Return [x, y] of the center of cell containing provided text 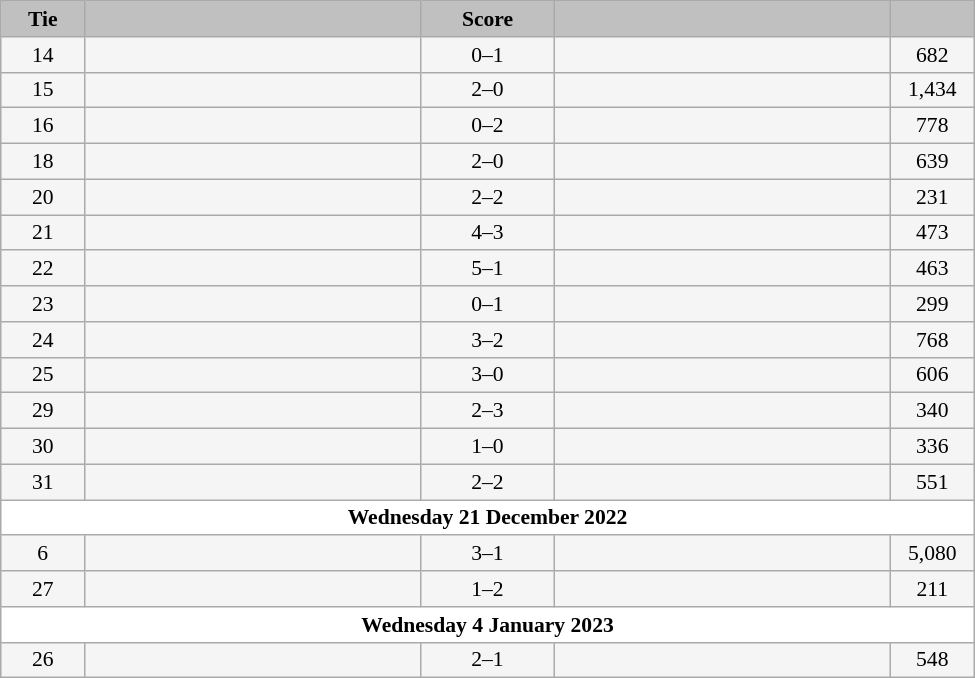
Wednesday 4 January 2023 [488, 625]
463 [932, 269]
3–2 [487, 340]
682 [932, 55]
21 [43, 233]
Wednesday 21 December 2022 [488, 518]
5–1 [487, 269]
Score [487, 19]
30 [43, 447]
Tie [43, 19]
3–0 [487, 375]
1–2 [487, 589]
1,434 [932, 90]
15 [43, 90]
1–0 [487, 447]
29 [43, 411]
639 [932, 162]
5,080 [932, 554]
211 [932, 589]
24 [43, 340]
14 [43, 55]
16 [43, 126]
26 [43, 660]
6 [43, 554]
23 [43, 304]
299 [932, 304]
336 [932, 447]
2–1 [487, 660]
340 [932, 411]
27 [43, 589]
3–1 [487, 554]
2–3 [487, 411]
551 [932, 482]
231 [932, 197]
4–3 [487, 233]
0–2 [487, 126]
20 [43, 197]
22 [43, 269]
18 [43, 162]
768 [932, 340]
31 [43, 482]
473 [932, 233]
606 [932, 375]
548 [932, 660]
25 [43, 375]
778 [932, 126]
